From the cell containing the given text, extract its center point as [X, Y] coordinate. 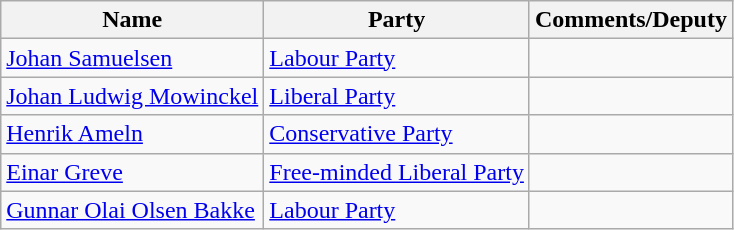
Einar Greve [132, 172]
Party [397, 20]
Conservative Party [397, 134]
Henrik Ameln [132, 134]
Name [132, 20]
Gunnar Olai Olsen Bakke [132, 210]
Comments/Deputy [630, 20]
Liberal Party [397, 96]
Johan Ludwig Mowinckel [132, 96]
Free-minded Liberal Party [397, 172]
Johan Samuelsen [132, 58]
